Provide the (x, y) coordinate of the cell's center where the given text is located.  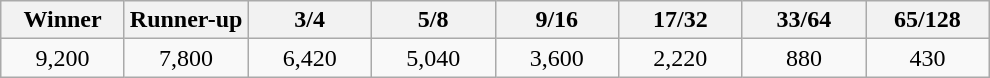
2,220 (681, 58)
6,420 (310, 58)
880 (804, 58)
430 (928, 58)
3,600 (557, 58)
5,040 (433, 58)
3/4 (310, 20)
Winner (63, 20)
17/32 (681, 20)
33/64 (804, 20)
7,800 (186, 58)
Runner-up (186, 20)
5/8 (433, 20)
9/16 (557, 20)
9,200 (63, 58)
65/128 (928, 20)
